Pinpoint the cell where the given text exists, returning its [x, y] midpoint coordinate. 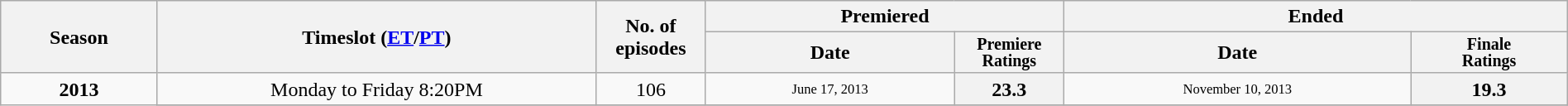
Premiered [885, 17]
Ended [1317, 17]
106 [652, 89]
23.3 [1009, 89]
19.3 [1489, 89]
No. ofepisodes [652, 37]
June 17, 2013 [830, 89]
PremiereRatings [1009, 53]
November 10, 2013 [1237, 89]
Monday to Friday 8:20PM [376, 89]
Timeslot (ET/PT) [376, 37]
Season [79, 37]
2013 [79, 89]
FinaleRatings [1489, 53]
